Output the [X, Y] coordinate of the center of the cell containing the given text.  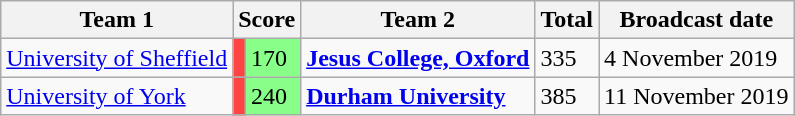
University of York [117, 96]
Durham University [418, 96]
170 [274, 58]
Broadcast date [696, 20]
Team 2 [418, 20]
Jesus College, Oxford [418, 58]
University of Sheffield [117, 58]
11 November 2019 [696, 96]
240 [274, 96]
Total [567, 20]
385 [567, 96]
335 [567, 58]
Team 1 [117, 20]
4 November 2019 [696, 58]
Score [267, 20]
